Locate the cell with the specified text and output its (X, Y) center coordinate. 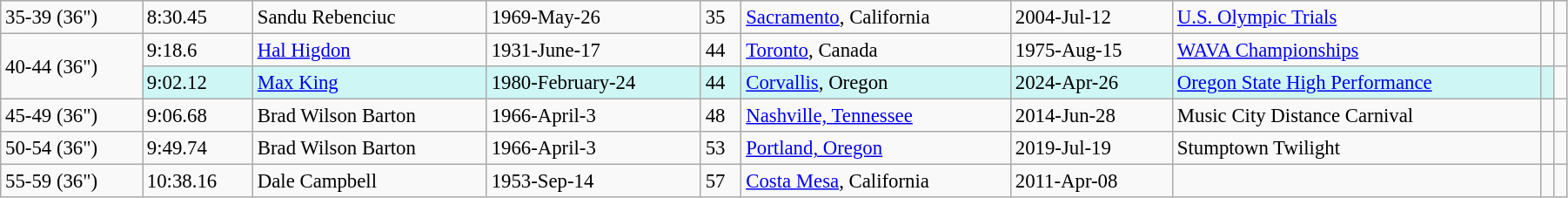
1969-May-26 (593, 17)
1931-June-17 (593, 51)
U.S. Olympic Trials (1356, 17)
10:38.16 (198, 181)
Oregon State High Performance (1356, 83)
9:18.6 (198, 51)
50-54 (36") (71, 148)
57 (720, 181)
Hal Higdon (369, 51)
9:06.68 (198, 116)
40-44 (36") (71, 66)
9:49.74 (198, 148)
2004-Jul-12 (1091, 17)
Corvallis, Oregon (876, 83)
1975-Aug-15 (1091, 51)
48 (720, 116)
WAVA Championships (1356, 51)
2011-Apr-08 (1091, 181)
Sacramento, California (876, 17)
35 (720, 17)
Dale Campbell (369, 181)
2014-Jun-28 (1091, 116)
Nashville, Tennessee (876, 116)
53 (720, 148)
1953-Sep-14 (593, 181)
8:30.45 (198, 17)
55-59 (36") (71, 181)
Stumptown Twilight (1356, 148)
Music City Distance Carnival (1356, 116)
2024-Apr-26 (1091, 83)
1980-February-24 (593, 83)
Portland, Oregon (876, 148)
Costa Mesa, California (876, 181)
35-39 (36") (71, 17)
Toronto, Canada (876, 51)
Max King (369, 83)
2019-Jul-19 (1091, 148)
Sandu Rebenciuc (369, 17)
9:02.12 (198, 83)
45-49 (36") (71, 116)
